Pinpoint the cell where the given text exists, returning its [x, y] midpoint coordinate. 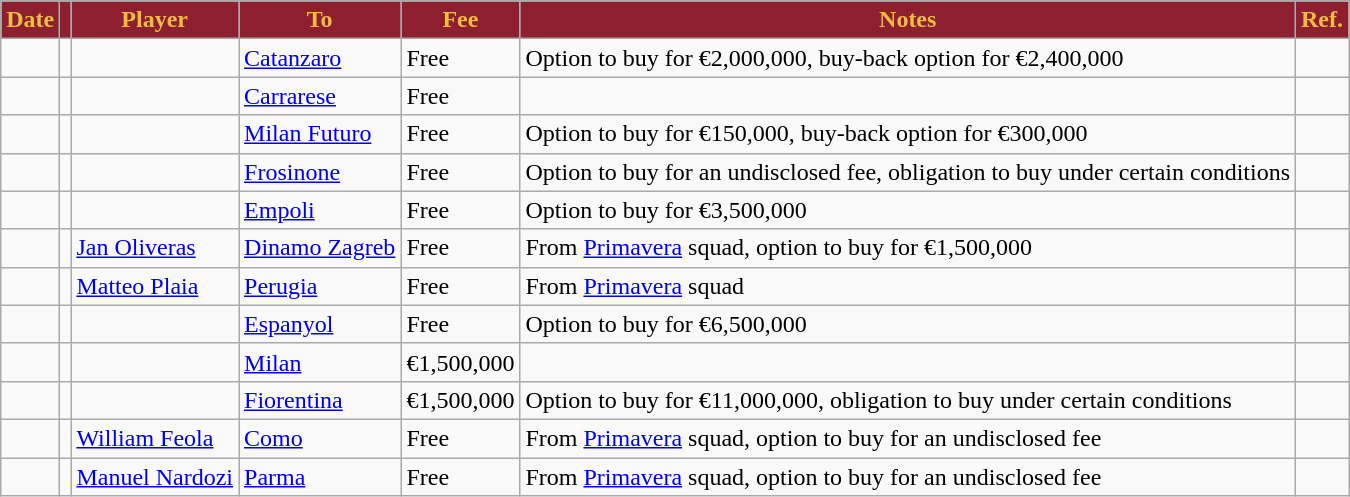
Fiorentina [320, 400]
Frosinone [320, 172]
Manuel Nardozi [155, 477]
Parma [320, 477]
Option to buy for €11,000,000, obligation to buy under certain conditions [908, 400]
Option to buy for €150,000, buy-back option for €300,000 [908, 134]
Option to buy for €2,000,000, buy-back option for €2,400,000 [908, 58]
Perugia [320, 286]
Ref. [1322, 20]
Option to buy for an undisclosed fee, obligation to buy under certain conditions [908, 172]
Dinamo Zagreb [320, 248]
Jan Oliveras [155, 248]
From Primavera squad [908, 286]
From Primavera squad, option to buy for €1,500,000 [908, 248]
Milan [320, 362]
Milan Futuro [320, 134]
Fee [460, 20]
Option to buy for €6,500,000 [908, 324]
Option to buy for €3,500,000 [908, 210]
Espanyol [320, 324]
Empoli [320, 210]
Player [155, 20]
William Feola [155, 438]
To [320, 20]
Date [30, 20]
Carrarese [320, 96]
Catanzaro [320, 58]
Como [320, 438]
Notes [908, 20]
Matteo Plaia [155, 286]
